Capture the cell that displays the provided text and extract its [X, Y] central coordinate. 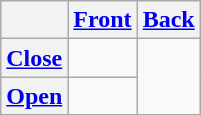
Close [34, 58]
Open [34, 96]
Back [168, 20]
Front [102, 20]
